From the cell containing the given text, extract its center point as [x, y] coordinate. 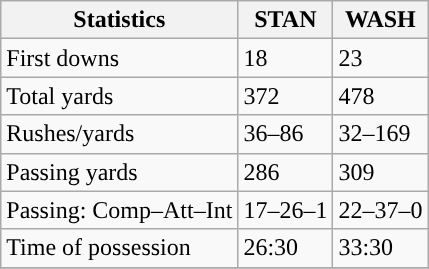
22–37–0 [380, 210]
372 [286, 96]
WASH [380, 20]
33:30 [380, 248]
26:30 [286, 248]
Statistics [120, 20]
Passing: Comp–Att–Int [120, 210]
23 [380, 58]
Passing yards [120, 172]
Time of possession [120, 248]
Rushes/yards [120, 134]
36–86 [286, 134]
309 [380, 172]
32–169 [380, 134]
478 [380, 96]
286 [286, 172]
Total yards [120, 96]
17–26–1 [286, 210]
STAN [286, 20]
18 [286, 58]
First downs [120, 58]
